Scan for the cell matching the given text and deliver its [x, y] coordinate at center. 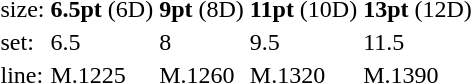
9.5 [303, 42]
8 [202, 42]
6.5 [102, 42]
